Search for the cell housing the specified text and yield its (X, Y) center coordinate. 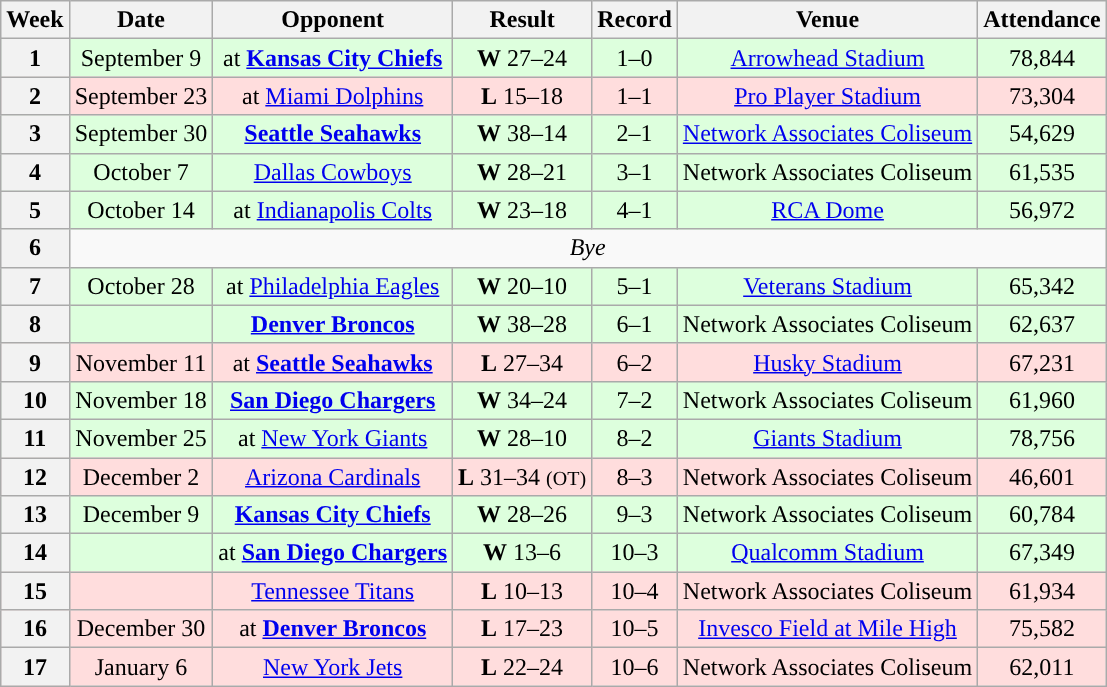
6–1 (635, 324)
November 18 (141, 400)
September 30 (141, 134)
9 (35, 362)
W 34–24 (522, 400)
7 (35, 286)
16 (35, 629)
Result (522, 20)
L 22–24 (522, 667)
Kansas City Chiefs (333, 515)
54,629 (1042, 134)
W 23–18 (522, 210)
W 28–21 (522, 172)
11 (35, 438)
3–1 (635, 172)
10–4 (635, 591)
San Diego Chargers (333, 400)
Pro Player Stadium (827, 96)
Record (635, 20)
at Miami Dolphins (333, 96)
October 7 (141, 172)
L 27–34 (522, 362)
October 14 (141, 210)
Venue (827, 20)
10–5 (635, 629)
73,304 (1042, 96)
62,637 (1042, 324)
Arrowhead Stadium (827, 58)
5–1 (635, 286)
1–1 (635, 96)
Denver Broncos (333, 324)
RCA Dome (827, 210)
December 2 (141, 477)
8 (35, 324)
W 20–10 (522, 286)
Opponent (333, 20)
4–1 (635, 210)
Invesco Field at Mile High (827, 629)
2–1 (635, 134)
10–3 (635, 553)
67,349 (1042, 553)
at Kansas City Chiefs (333, 58)
Attendance (1042, 20)
at Seattle Seahawks (333, 362)
September 9 (141, 58)
8–3 (635, 477)
62,011 (1042, 667)
at Indianapolis Colts (333, 210)
61,535 (1042, 172)
Bye (588, 248)
October 28 (141, 286)
W 38–28 (522, 324)
Qualcomm Stadium (827, 553)
10–6 (635, 667)
61,934 (1042, 591)
Tennessee Titans (333, 591)
Dallas Cowboys (333, 172)
September 23 (141, 96)
13 (35, 515)
at Denver Broncos (333, 629)
1–0 (635, 58)
November 25 (141, 438)
Date (141, 20)
L 31–34 (OT) (522, 477)
November 11 (141, 362)
W 28–10 (522, 438)
W 27–24 (522, 58)
6–2 (635, 362)
3 (35, 134)
78,844 (1042, 58)
W 13–6 (522, 553)
at Philadelphia Eagles (333, 286)
75,582 (1042, 629)
10 (35, 400)
1 (35, 58)
December 9 (141, 515)
46,601 (1042, 477)
67,231 (1042, 362)
60,784 (1042, 515)
17 (35, 667)
4 (35, 172)
6 (35, 248)
L 10–13 (522, 591)
2 (35, 96)
61,960 (1042, 400)
December 30 (141, 629)
at New York Giants (333, 438)
Arizona Cardinals (333, 477)
New York Jets (333, 667)
14 (35, 553)
Giants Stadium (827, 438)
at San Diego Chargers (333, 553)
L 17–23 (522, 629)
15 (35, 591)
L 15–18 (522, 96)
12 (35, 477)
5 (35, 210)
8–2 (635, 438)
65,342 (1042, 286)
Week (35, 20)
W 28–26 (522, 515)
Seattle Seahawks (333, 134)
78,756 (1042, 438)
Husky Stadium (827, 362)
W 38–14 (522, 134)
56,972 (1042, 210)
January 6 (141, 667)
Veterans Stadium (827, 286)
9–3 (635, 515)
7–2 (635, 400)
